Determine the (x, y) coordinate at the center of the cell enclosing the given text.  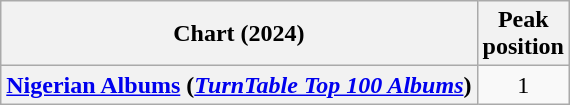
Chart (2024) (239, 34)
Peakposition (523, 34)
1 (523, 85)
Nigerian Albums (TurnTable Top 100 Albums) (239, 85)
